Locate the cell with the specified text and output its [X, Y] center coordinate. 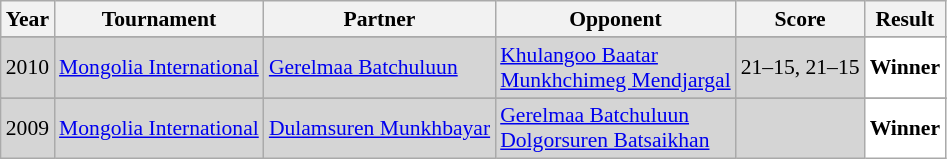
Year [28, 19]
Tournament [159, 19]
2009 [28, 128]
Partner [380, 19]
Khulangoo Baatar Munkhchimeg Mendjargal [616, 68]
Gerelmaa Batchuluun Dolgorsuren Batsaikhan [616, 128]
Score [800, 19]
Gerelmaa Batchuluun [380, 68]
2010 [28, 68]
Result [906, 19]
21–15, 21–15 [800, 68]
Dulamsuren Munkhbayar [380, 128]
Opponent [616, 19]
